Find where the given text appears and provide that cell's center as (x, y) coordinate. 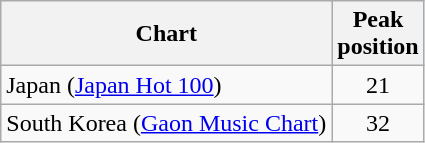
Chart (166, 34)
Japan (Japan Hot 100) (166, 85)
South Korea (Gaon Music Chart) (166, 123)
21 (378, 85)
Peakposition (378, 34)
32 (378, 123)
